Locate the cell with the specified text and output its [x, y] center coordinate. 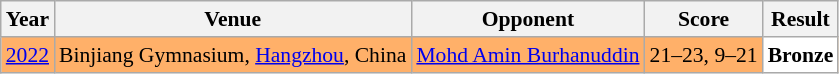
Score [704, 19]
Mohd Amin Burhanuddin [528, 55]
Result [801, 19]
21–23, 9–21 [704, 55]
Venue [232, 19]
Binjiang Gymnasium, Hangzhou, China [232, 55]
2022 [28, 55]
Opponent [528, 19]
Bronze [801, 55]
Year [28, 19]
